Identify which cell holds the provided text, then report its [x, y] central coordinate. 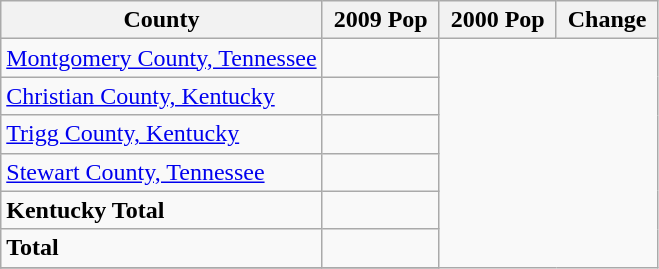
Trigg County, Kentucky [162, 134]
2009 Pop [380, 20]
Christian County, Kentucky [162, 96]
Change [607, 20]
2000 Pop [498, 20]
Total [162, 248]
Montgomery County, Tennessee [162, 58]
County [162, 20]
Kentucky Total [162, 210]
Stewart County, Tennessee [162, 172]
